Return [x, y] of the center of cell containing provided text 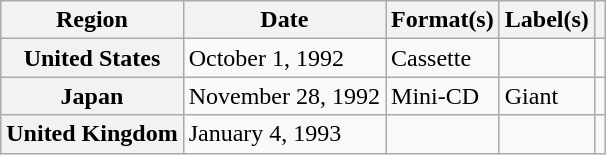
United States [92, 58]
Japan [92, 96]
January 4, 1993 [284, 134]
October 1, 1992 [284, 58]
Date [284, 20]
Region [92, 20]
Format(s) [443, 20]
Cassette [443, 58]
Giant [546, 96]
United Kingdom [92, 134]
Label(s) [546, 20]
Mini-CD [443, 96]
November 28, 1992 [284, 96]
